Search for the cell housing the specified text and yield its (X, Y) center coordinate. 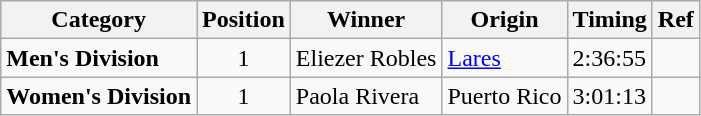
Eliezer Robles (366, 58)
Position (244, 20)
Paola Rivera (366, 96)
2:36:55 (610, 58)
3:01:13 (610, 96)
Timing (610, 20)
Winner (366, 20)
Men's Division (99, 58)
Puerto Rico (504, 96)
Lares (504, 58)
Ref (676, 20)
Women's Division (99, 96)
Origin (504, 20)
Category (99, 20)
